Identify which cell holds the provided text, then report its [x, y] central coordinate. 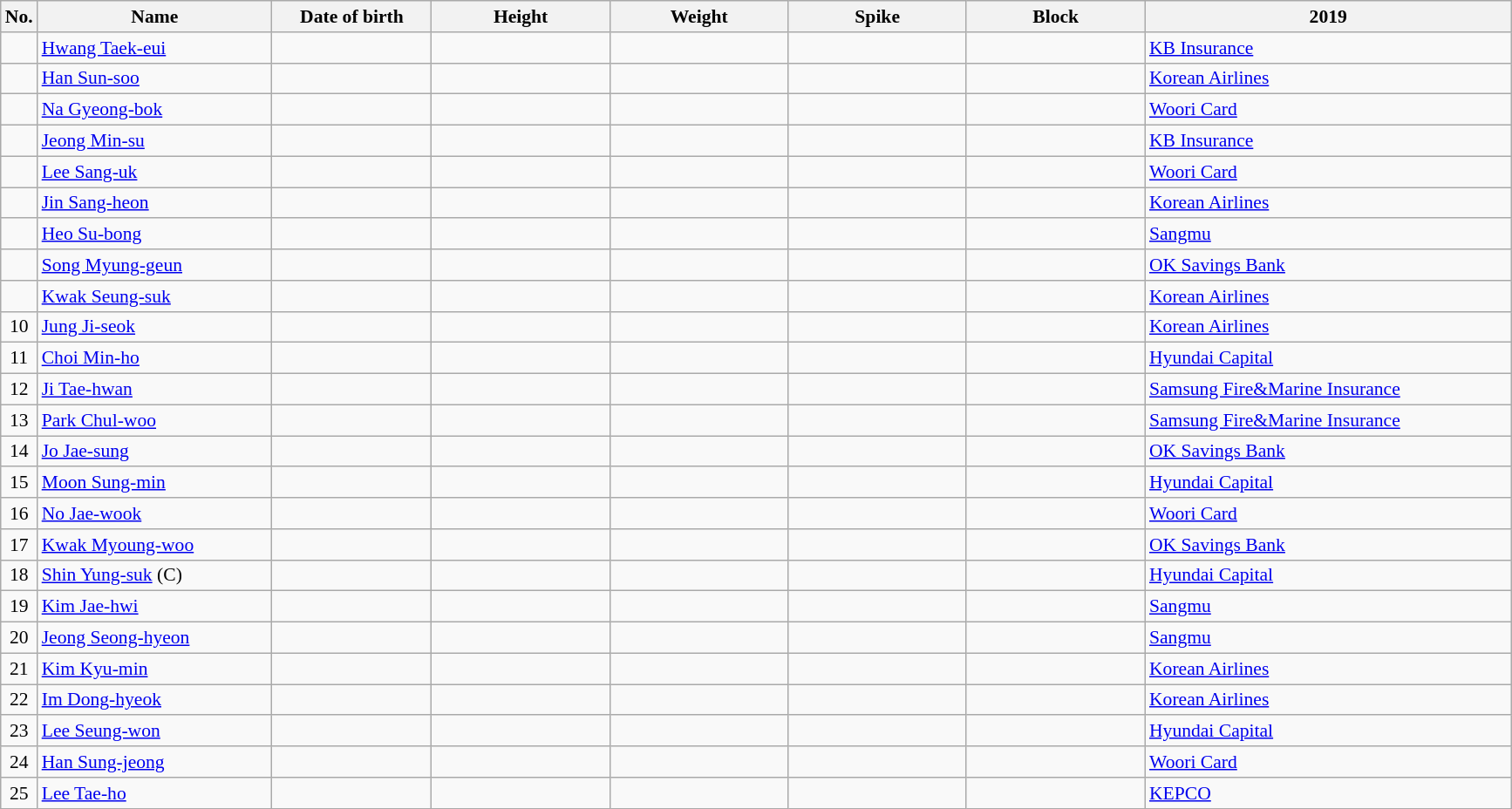
Han Sung-jeong [155, 762]
Block [1055, 17]
Kim Kyu-min [155, 669]
12 [19, 390]
Height [521, 17]
Weight [699, 17]
Heo Su-bong [155, 235]
Jeong Seong-hyeon [155, 638]
Kwak Myoung-woo [155, 545]
Kim Jae-hwi [155, 607]
Spike [877, 17]
Ji Tae-hwan [155, 390]
15 [19, 483]
22 [19, 700]
Moon Sung-min [155, 483]
13 [19, 420]
Jeong Min-su [155, 141]
17 [19, 545]
Lee Seung-won [155, 731]
21 [19, 669]
Shin Yung-suk (C) [155, 575]
14 [19, 452]
11 [19, 358]
24 [19, 762]
Jung Ji-seok [155, 327]
Park Chul-woo [155, 420]
Jin Sang-heon [155, 203]
Jo Jae-sung [155, 452]
25 [19, 793]
Hwang Taek-eui [155, 48]
Na Gyeong-bok [155, 110]
Im Dong-hyeok [155, 700]
Date of birth [352, 17]
16 [19, 513]
Choi Min-ho [155, 358]
19 [19, 607]
Lee Sang-uk [155, 172]
2019 [1329, 17]
18 [19, 575]
KEPCO [1329, 793]
23 [19, 731]
No Jae-wook [155, 513]
Lee Tae-ho [155, 793]
Song Myung-geun [155, 265]
Han Sun-soo [155, 78]
No. [19, 17]
10 [19, 327]
Name [155, 17]
Kwak Seung-suk [155, 296]
20 [19, 638]
